Scan for the cell matching the given text and deliver its [x, y] coordinate at center. 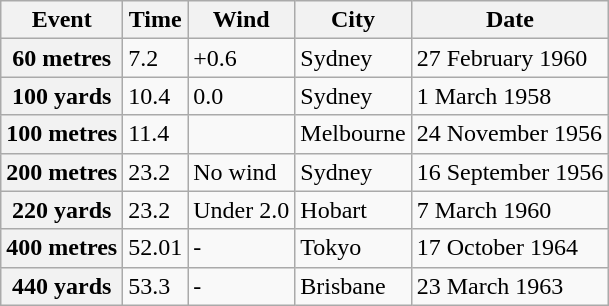
400 metres [62, 248]
Wind [242, 20]
City [353, 20]
100 yards [62, 96]
52.01 [156, 248]
7 March 1960 [510, 210]
200 metres [62, 172]
23 March 1963 [510, 286]
11.4 [156, 134]
Melbourne [353, 134]
7.2 [156, 58]
53.3 [156, 286]
10.4 [156, 96]
No wind [242, 172]
220 yards [62, 210]
17 October 1964 [510, 248]
+0.6 [242, 58]
16 September 1956 [510, 172]
Under 2.0 [242, 210]
0.0 [242, 96]
Date [510, 20]
27 February 1960 [510, 58]
Brisbane [353, 286]
440 yards [62, 286]
Time [156, 20]
Tokyo [353, 248]
1 March 1958 [510, 96]
60 metres [62, 58]
24 November 1956 [510, 134]
100 metres [62, 134]
Event [62, 20]
Hobart [353, 210]
